Find where the given text appears and provide that cell's center as (x, y) coordinate. 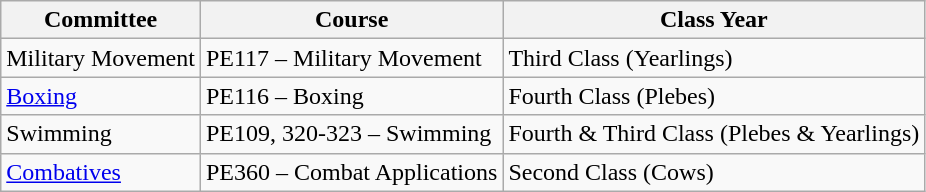
PE360 – Combat Applications (351, 172)
PE117 – Military Movement (351, 58)
Class Year (714, 20)
Combatives (101, 172)
Committee (101, 20)
Third Class (Yearlings) (714, 58)
PE109, 320-323 – Swimming (351, 134)
Military Movement (101, 58)
Course (351, 20)
PE116 – Boxing (351, 96)
Second Class (Cows) (714, 172)
Swimming (101, 134)
Fourth & Third Class (Plebes & Yearlings) (714, 134)
Boxing (101, 96)
Fourth Class (Plebes) (714, 96)
